Output the [x, y] coordinate of the center of the cell containing the given text.  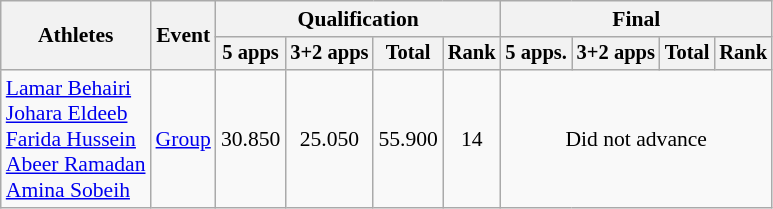
Athletes [76, 36]
30.850 [250, 139]
Qualification [358, 19]
14 [472, 139]
Group [184, 139]
55.900 [408, 139]
Final [636, 19]
5 apps. [536, 54]
25.050 [329, 139]
Lamar BehairiJohara EldeebFarida HusseinAbeer RamadanAmina Sobeih [76, 139]
Event [184, 36]
Did not advance [636, 139]
5 apps [250, 54]
